Extract the (X, Y) coordinate from the center of the cell holding the provided text.  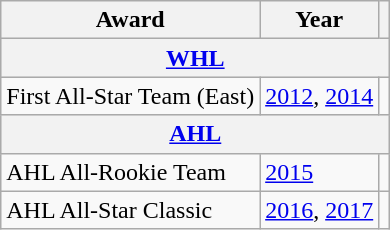
First All-Star Team (East) (130, 96)
AHL (196, 134)
WHL (196, 58)
Award (130, 20)
AHL All-Star Classic (130, 210)
AHL All-Rookie Team (130, 172)
2016, 2017 (320, 210)
2012, 2014 (320, 96)
2015 (320, 172)
Year (320, 20)
